Search for the cell housing the specified text and yield its (x, y) center coordinate. 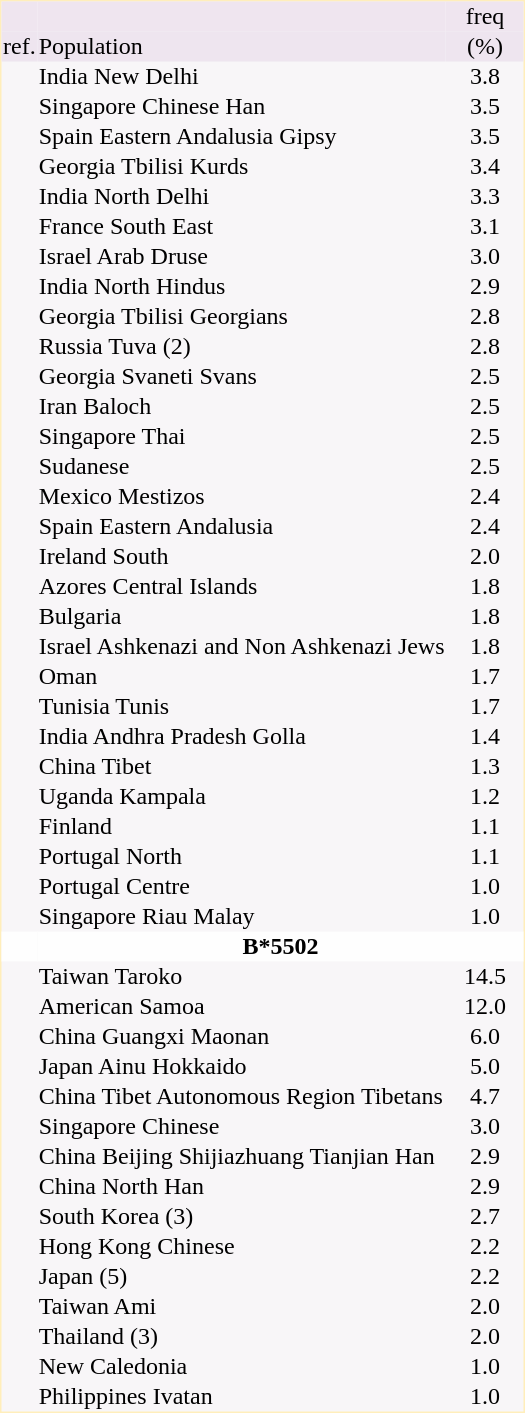
Taiwan Ami (242, 1307)
1.4 (485, 737)
1.3 (485, 767)
Israel Ashkenazi and Non Ashkenazi Jews (242, 647)
Iran Baloch (242, 407)
Tunisia Tunis (242, 707)
Mexico Mestizos (242, 497)
Singapore Riau Malay (242, 917)
Oman (242, 677)
Japan Ainu Hokkaido (242, 1067)
3.8 (485, 77)
Singapore Chinese Han (242, 107)
China Tibet Autonomous Region Tibetans (242, 1097)
China Beijing Shijiazhuang Tianjian Han (242, 1157)
Singapore Thai (242, 437)
Portugal North (242, 857)
Georgia Svaneti Svans (242, 377)
5.0 (485, 1067)
freq (485, 17)
3.3 (485, 197)
Ireland South (242, 557)
Russia Tuva (2) (242, 347)
Thailand (3) (242, 1337)
American Samoa (242, 1007)
6.0 (485, 1037)
Singapore Chinese (242, 1127)
ref. (20, 47)
Finland (242, 827)
(%) (485, 47)
1.2 (485, 797)
3.4 (485, 167)
Georgia Tbilisi Georgians (242, 317)
China Guangxi Maonan (242, 1037)
Hong Kong Chinese (242, 1247)
3.1 (485, 227)
12.0 (485, 1007)
Japan (5) (242, 1277)
Sudanese (242, 467)
Population (242, 47)
4.7 (485, 1097)
New Caledonia (242, 1367)
Spain Eastern Andalusia Gipsy (242, 137)
South Korea (3) (242, 1217)
Portugal Centre (242, 887)
Azores Central Islands (242, 587)
14.5 (485, 977)
Taiwan Taroko (242, 977)
China North Han (242, 1187)
China Tibet (242, 767)
Bulgaria (242, 617)
Israel Arab Druse (242, 257)
India North Delhi (242, 197)
Georgia Tbilisi Kurds (242, 167)
B*5502 (280, 947)
Uganda Kampala (242, 797)
India New Delhi (242, 77)
India North Hindus (242, 287)
Philippines Ivatan (242, 1397)
Spain Eastern Andalusia (242, 527)
2.7 (485, 1217)
India Andhra Pradesh Golla (242, 737)
France South East (242, 227)
